Scan for the cell matching the given text and deliver its (X, Y) coordinate at center. 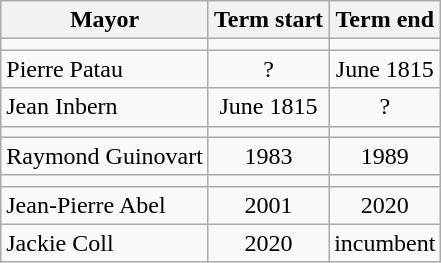
Raymond Guinovart (105, 156)
Pierre Patau (105, 69)
Jean-Pierre Abel (105, 205)
1989 (385, 156)
1983 (268, 156)
Term start (268, 20)
Jackie Coll (105, 243)
Term end (385, 20)
Jean Inbern (105, 107)
2001 (268, 205)
incumbent (385, 243)
Mayor (105, 20)
